From the cell containing the given text, extract its center point as [x, y] coordinate. 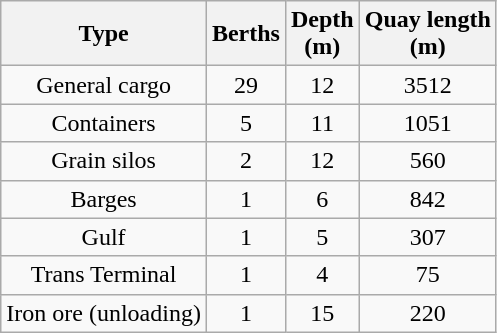
General cargo [104, 85]
Grain silos [104, 161]
Quay length(m) [428, 34]
75 [428, 275]
6 [322, 199]
1051 [428, 123]
307 [428, 237]
Berths [246, 34]
29 [246, 85]
11 [322, 123]
Containers [104, 123]
Iron ore (unloading) [104, 313]
3512 [428, 85]
Barges [104, 199]
Type [104, 34]
15 [322, 313]
Depth(m) [322, 34]
4 [322, 275]
842 [428, 199]
2 [246, 161]
Gulf [104, 237]
220 [428, 313]
Trans Terminal [104, 275]
560 [428, 161]
